Determine the (x, y) coordinate at the center of the cell enclosing the given text.  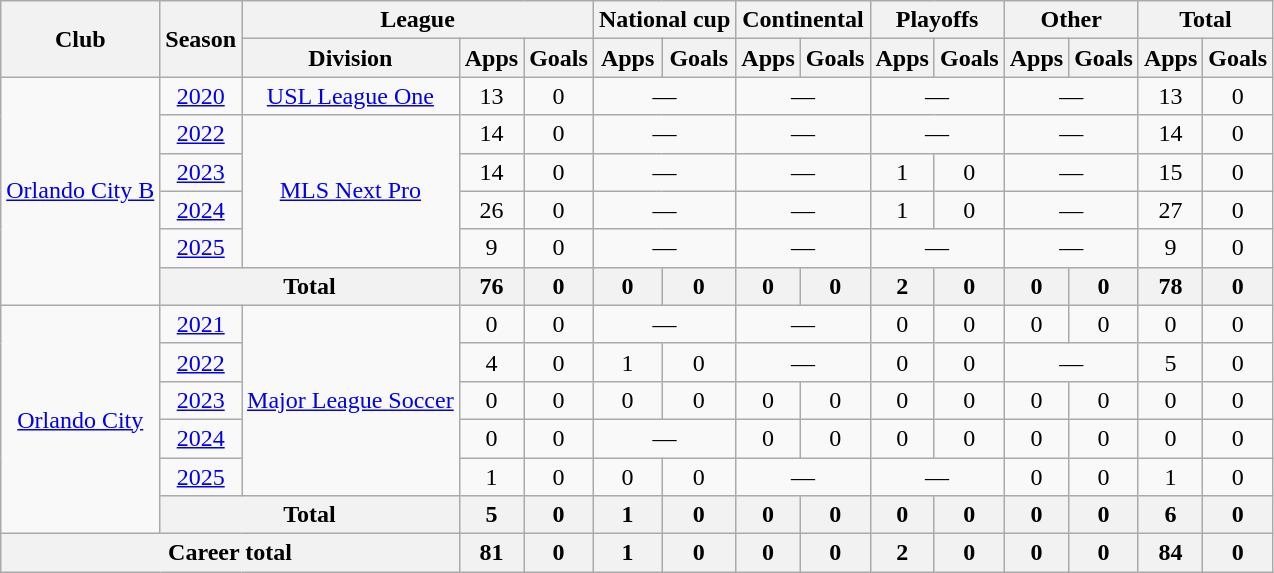
Major League Soccer (351, 400)
National cup (664, 20)
15 (1170, 172)
78 (1170, 286)
Season (201, 39)
2021 (201, 324)
Career total (230, 553)
Playoffs (937, 20)
81 (491, 553)
League (418, 20)
84 (1170, 553)
76 (491, 286)
26 (491, 210)
2020 (201, 96)
4 (491, 362)
USL League One (351, 96)
Other (1071, 20)
MLS Next Pro (351, 191)
27 (1170, 210)
Orlando City B (80, 191)
Orlando City (80, 419)
6 (1170, 515)
Club (80, 39)
Continental (803, 20)
Division (351, 58)
